Pinpoint the cell where the given text exists, returning its [x, y] midpoint coordinate. 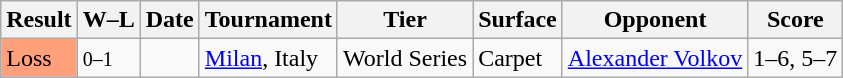
Tier [404, 20]
Alexander Volkov [654, 58]
Milan, Italy [268, 58]
W–L [108, 20]
Loss [39, 58]
Opponent [654, 20]
World Series [404, 58]
Surface [518, 20]
Result [39, 20]
Date [170, 20]
Score [796, 20]
Tournament [268, 20]
0–1 [108, 58]
1–6, 5–7 [796, 58]
Carpet [518, 58]
